Return (x, y) of the center of cell containing provided text 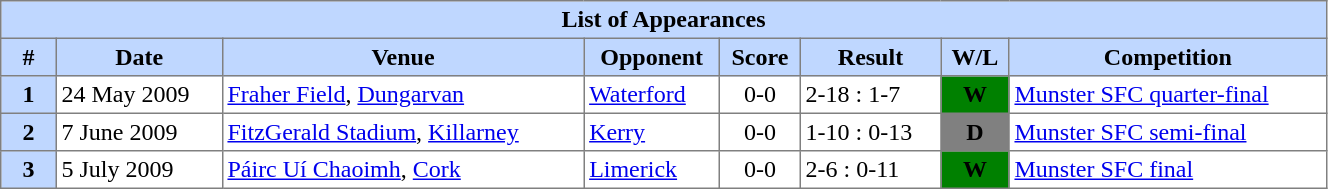
Kerry (652, 132)
Fraher Field, Dungarvan (403, 95)
Opponent (652, 57)
Munster SFC quarter-final (1168, 95)
24 May 2009 (139, 95)
FitzGerald Stadium, Killarney (403, 132)
Munster SFC final (1168, 170)
W/L (976, 57)
List of Appearances (664, 20)
Páirc Uí Chaoimh, Cork (403, 170)
Score (760, 57)
Venue (403, 57)
2 (29, 132)
5 July 2009 (139, 170)
D (976, 132)
Munster SFC semi-final (1168, 132)
2-18 : 1-7 (870, 95)
3 (29, 170)
Result (870, 57)
1 (29, 95)
Date (139, 57)
Competition (1168, 57)
1-10 : 0-13 (870, 132)
7 June 2009 (139, 132)
Waterford (652, 95)
# (29, 57)
Limerick (652, 170)
2-6 : 0-11 (870, 170)
